Detect which cell encompasses the target text, then output its (X, Y) center coordinate. 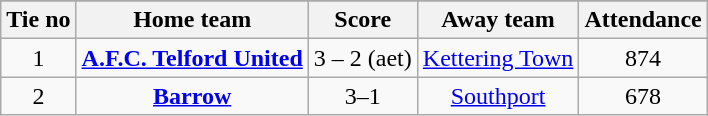
Home team (192, 20)
Attendance (643, 20)
3–1 (362, 96)
Away team (498, 20)
2 (38, 96)
Southport (498, 96)
Kettering Town (498, 58)
874 (643, 58)
Score (362, 20)
A.F.C. Telford United (192, 58)
Tie no (38, 20)
1 (38, 58)
3 – 2 (aet) (362, 58)
Barrow (192, 96)
678 (643, 96)
